From the cell containing the given text, extract its center point as (X, Y) coordinate. 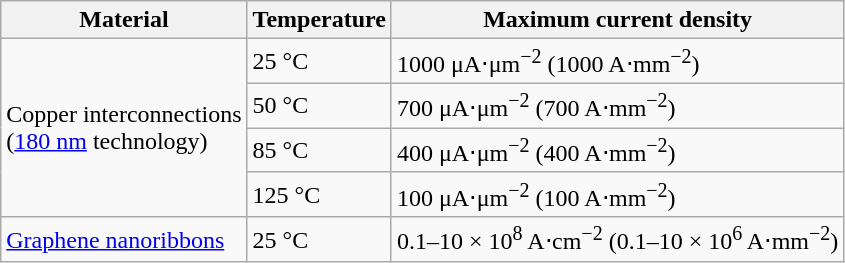
1000 μA⋅μm−2 (1000 A⋅mm−2) (617, 62)
0.1–10 × 108 A⋅cm−2 (0.1–10 × 106 A⋅mm−2) (617, 240)
Material (124, 20)
50 °C (319, 106)
700 μA⋅μm−2 (700 A⋅mm−2) (617, 106)
Maximum current density (617, 20)
85 °C (319, 150)
125 °C (319, 194)
Graphene nanoribbons (124, 240)
100 μA⋅μm−2 (100 A⋅mm−2) (617, 194)
400 μA⋅μm−2 (400 A⋅mm−2) (617, 150)
Temperature (319, 20)
Copper interconnections(180 nm technology) (124, 128)
